Output the [X, Y] coordinate of the center of the cell containing the given text.  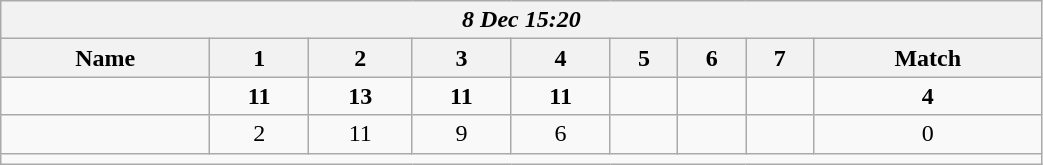
8 Dec 15:20 [522, 20]
9 [462, 134]
13 [360, 96]
7 [780, 58]
5 [644, 58]
Name [106, 58]
Match [928, 58]
0 [928, 134]
1 [260, 58]
3 [462, 58]
